Return (X, Y) of the center of cell containing provided text 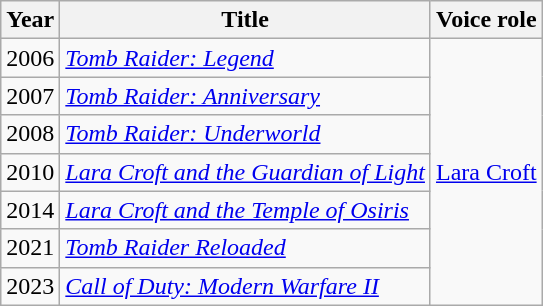
Year (30, 20)
Tomb Raider: Legend (246, 58)
Lara Croft and the Guardian of Light (246, 172)
Lara Croft (486, 172)
2021 (30, 248)
Tomb Raider: Anniversary (246, 96)
2014 (30, 210)
Title (246, 20)
Lara Croft and the Temple of Osiris (246, 210)
2008 (30, 134)
2010 (30, 172)
Tomb Raider: Underworld (246, 134)
Voice role (486, 20)
Tomb Raider Reloaded (246, 248)
Call of Duty: Modern Warfare II (246, 286)
2007 (30, 96)
2006 (30, 58)
2023 (30, 286)
